Determine the (x, y) coordinate at the center of the cell enclosing the given text.  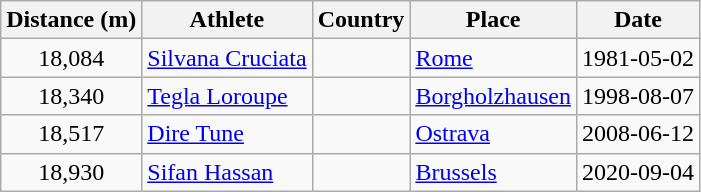
Athlete (227, 20)
Country (361, 20)
18,517 (72, 134)
1981-05-02 (638, 58)
Date (638, 20)
Sifan Hassan (227, 172)
2020-09-04 (638, 172)
18,340 (72, 96)
Borgholzhausen (494, 96)
Place (494, 20)
2008-06-12 (638, 134)
Ostrava (494, 134)
18,084 (72, 58)
18,930 (72, 172)
Distance (m) (72, 20)
Tegla Loroupe (227, 96)
1998-08-07 (638, 96)
Brussels (494, 172)
Silvana Cruciata (227, 58)
Rome (494, 58)
Dire Tune (227, 134)
